Determine the [X, Y] coordinate at the center of the cell enclosing the given text.  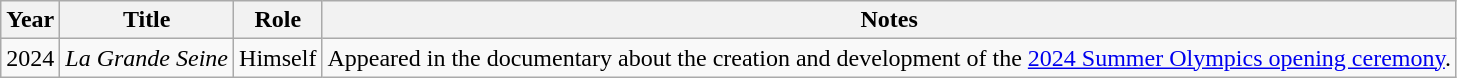
Role [278, 20]
La Grande Seine [147, 58]
2024 [30, 58]
Appeared in the documentary about the creation and development of the 2024 Summer Olympics opening ceremony. [890, 58]
Year [30, 20]
Himself [278, 58]
Title [147, 20]
Notes [890, 20]
